Return the (X, Y) coordinate for the center point of the cell that contains the specified text.  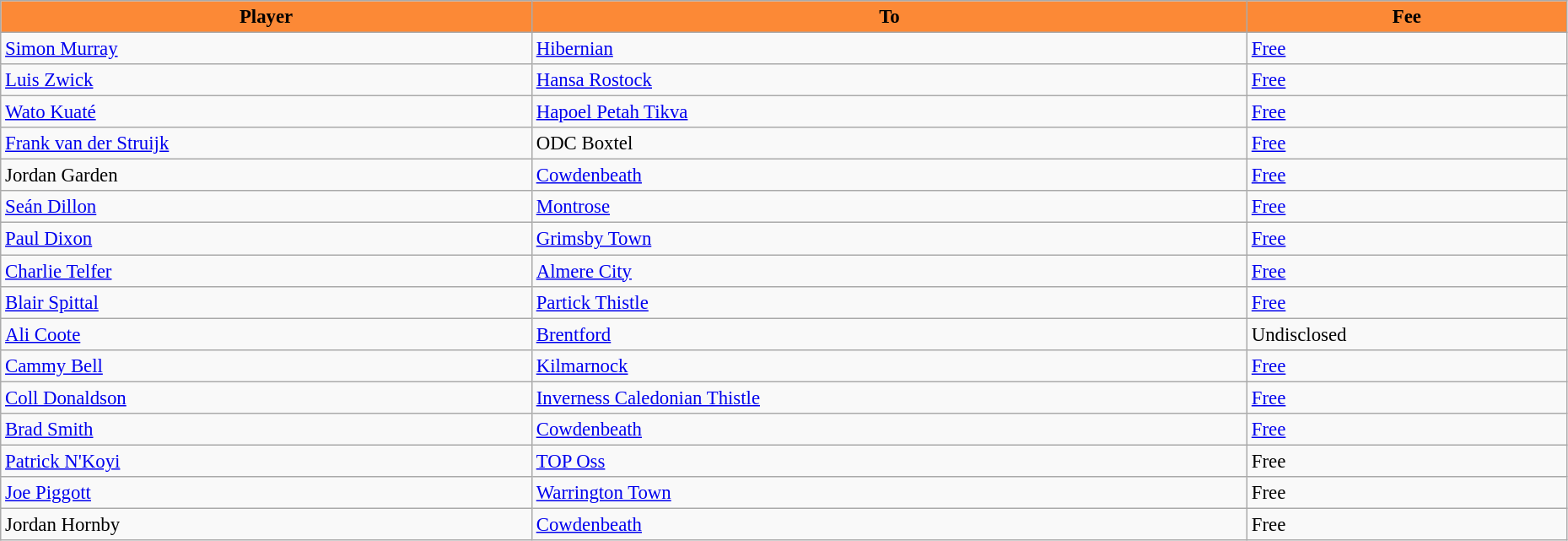
Undisclosed (1407, 334)
Inverness Caledonian Thistle (889, 398)
Simon Murray (267, 49)
Partick Thistle (889, 302)
Blair Spittal (267, 302)
Seán Dillon (267, 207)
Player (267, 17)
Frank van der Struijk (267, 143)
Paul Dixon (267, 239)
Luis Zwick (267, 80)
To (889, 17)
Brad Smith (267, 430)
Almere City (889, 271)
Hansa Rostock (889, 80)
Hibernian (889, 49)
Cammy Bell (267, 365)
Fee (1407, 17)
Patrick N'Koyi (267, 461)
Warrington Town (889, 493)
Hapoel Petah Tikva (889, 112)
Joe Piggott (267, 493)
Kilmarnock (889, 365)
Coll Donaldson (267, 398)
Wato Kuaté (267, 112)
ODC Boxtel (889, 143)
Grimsby Town (889, 239)
TOP Oss (889, 461)
Montrose (889, 207)
Ali Coote (267, 334)
Jordan Garden (267, 176)
Charlie Telfer (267, 271)
Brentford (889, 334)
Jordan Hornby (267, 524)
